Identify which cell holds the provided text, then report its (x, y) central coordinate. 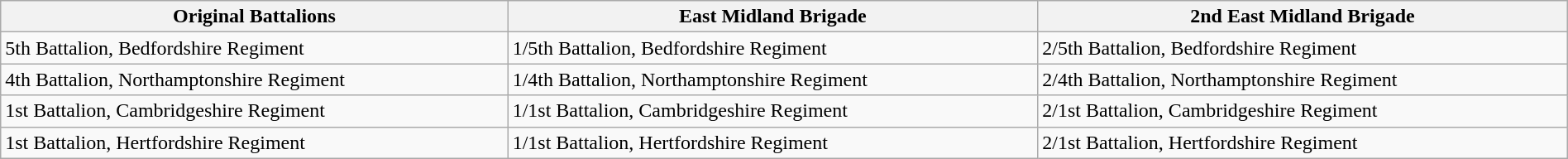
2/1st Battalion, Hertfordshire Regiment (1303, 142)
4th Battalion, Northamptonshire Regiment (255, 79)
2nd East Midland Brigade (1303, 17)
1st Battalion, Cambridgeshire Regiment (255, 111)
2/4th Battalion, Northamptonshire Regiment (1303, 79)
1/5th Battalion, Bedfordshire Regiment (772, 48)
East Midland Brigade (772, 17)
1st Battalion, Hertfordshire Regiment (255, 142)
2/5th Battalion, Bedfordshire Regiment (1303, 48)
1/1st Battalion, Hertfordshire Regiment (772, 142)
Original Battalions (255, 17)
1/4th Battalion, Northamptonshire Regiment (772, 79)
1/1st Battalion, Cambridgeshire Regiment (772, 111)
5th Battalion, Bedfordshire Regiment (255, 48)
2/1st Battalion, Cambridgeshire Regiment (1303, 111)
